Pinpoint the cell where the given text exists, returning its (x, y) midpoint coordinate. 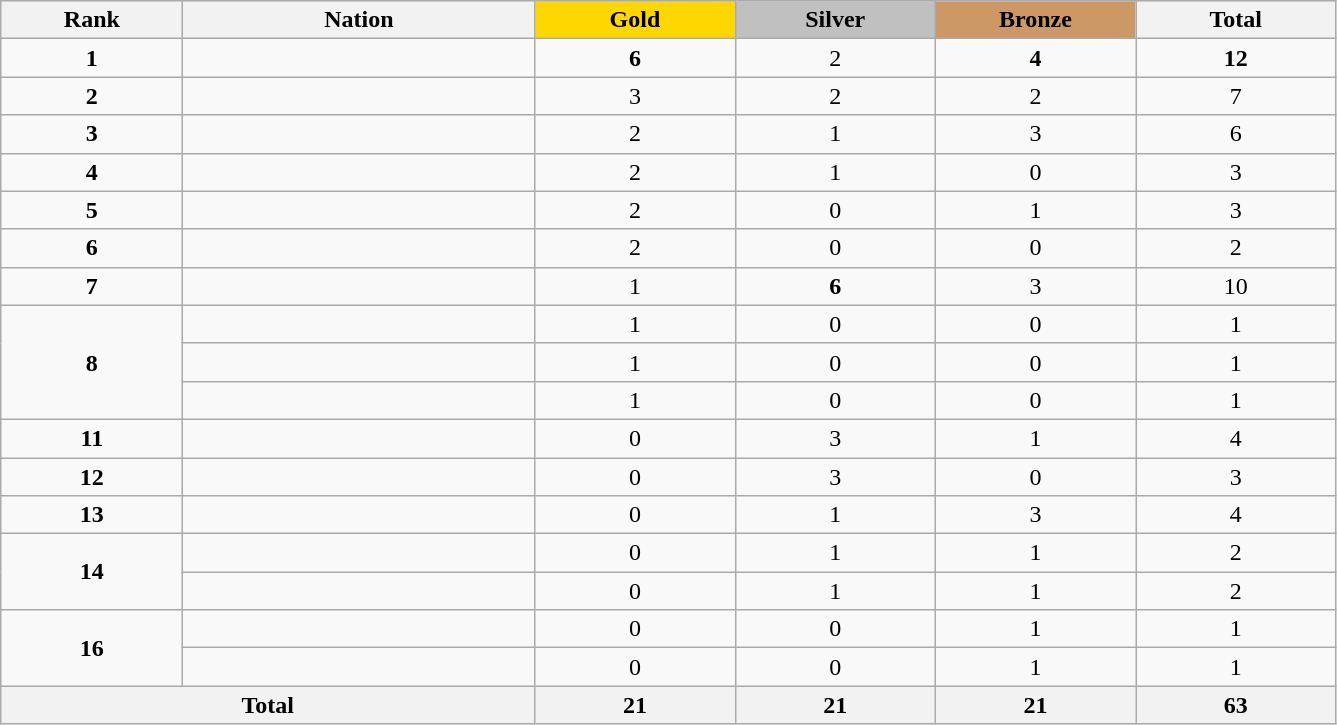
14 (92, 572)
Gold (635, 20)
Silver (835, 20)
5 (92, 210)
Rank (92, 20)
Bronze (1035, 20)
8 (92, 362)
16 (92, 648)
63 (1236, 705)
13 (92, 515)
Nation (359, 20)
11 (92, 438)
10 (1236, 286)
